Return (X, Y) of the center of cell containing provided text 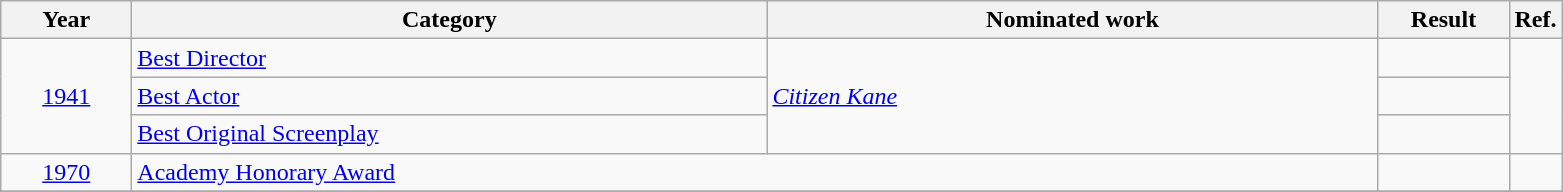
Result (1444, 20)
Year (66, 20)
Best Original Screenplay (450, 134)
Nominated work (1072, 20)
Best Actor (450, 96)
1970 (66, 172)
Category (450, 20)
1941 (66, 96)
Citizen Kane (1072, 96)
Ref. (1536, 20)
Academy Honorary Award (755, 172)
Best Director (450, 58)
